Output the [X, Y] coordinate of the center of the cell containing the given text.  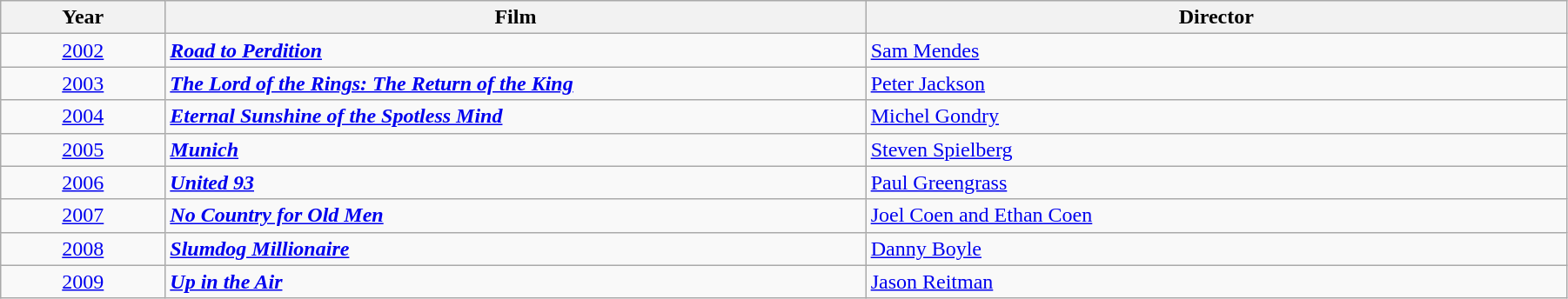
Joel Coen and Ethan Coen [1216, 216]
Paul Greengrass [1216, 183]
2004 [84, 116]
2005 [84, 149]
Jason Reitman [1216, 282]
Danny Boyle [1216, 249]
Munich [515, 149]
Slumdog Millionaire [515, 249]
Steven Spielberg [1216, 149]
2003 [84, 83]
Up in the Air [515, 282]
2007 [84, 216]
2009 [84, 282]
Michel Gondry [1216, 116]
No Country for Old Men [515, 216]
United 93 [515, 183]
Director [1216, 17]
Peter Jackson [1216, 83]
The Lord of the Rings: The Return of the King [515, 83]
Eternal Sunshine of the Spotless Mind [515, 116]
Sam Mendes [1216, 50]
2006 [84, 183]
Film [515, 17]
2008 [84, 249]
2002 [84, 50]
Road to Perdition [515, 50]
Year [84, 17]
